Capture the cell that displays the provided text and extract its (X, Y) central coordinate. 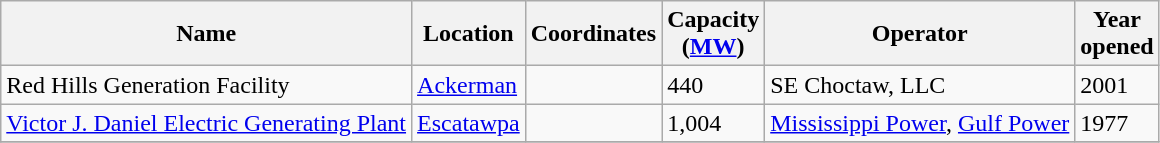
Operator (920, 34)
1,004 (714, 123)
Yearopened (1117, 34)
Victor J. Daniel Electric Generating Plant (206, 123)
Coordinates (593, 34)
Ackerman (469, 85)
440 (714, 85)
Location (469, 34)
Red Hills Generation Facility (206, 85)
2001 (1117, 85)
Escatawpa (469, 123)
Capacity(MW) (714, 34)
Mississippi Power, Gulf Power (920, 123)
Name (206, 34)
SE Choctaw, LLC (920, 85)
1977 (1117, 123)
